Extract the (x, y) coordinate from the center of the cell holding the provided text.  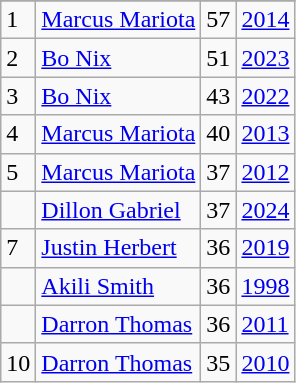
35 (218, 362)
40 (218, 134)
2014 (266, 20)
57 (218, 20)
Justin Herbert (118, 248)
3 (18, 96)
2023 (266, 58)
51 (218, 58)
1 (18, 20)
Dillon Gabriel (118, 210)
43 (218, 96)
2022 (266, 96)
2 (18, 58)
Akili Smith (118, 286)
4 (18, 134)
2013 (266, 134)
2011 (266, 324)
2012 (266, 172)
10 (18, 362)
5 (18, 172)
2019 (266, 248)
7 (18, 248)
2024 (266, 210)
2010 (266, 362)
1998 (266, 286)
